Scan for the cell matching the given text and deliver its [X, Y] coordinate at center. 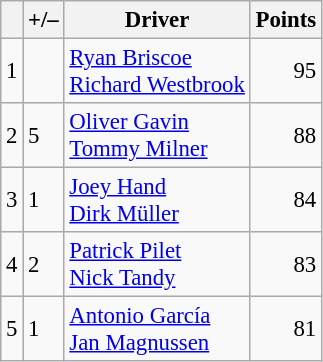
4 [12, 264]
Ryan Briscoe Richard Westbrook [157, 72]
Antonio García Jan Magnussen [157, 330]
Joey Hand Dirk Müller [157, 200]
Patrick Pilet Nick Tandy [157, 264]
Driver [157, 20]
+/– [44, 20]
83 [286, 264]
Points [286, 20]
88 [286, 136]
95 [286, 72]
Oliver Gavin Tommy Milner [157, 136]
81 [286, 330]
84 [286, 200]
3 [12, 200]
